Find where the given text appears and provide that cell's center as (x, y) coordinate. 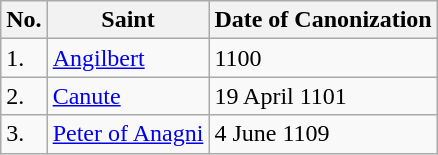
Date of Canonization (323, 20)
1. (24, 58)
1100 (323, 58)
19 April 1101 (323, 96)
Saint (128, 20)
Peter of Anagni (128, 134)
No. (24, 20)
2. (24, 96)
4 June 1109 (323, 134)
Angilbert (128, 58)
Canute (128, 96)
3. (24, 134)
